Provide the (X, Y) coordinate of the cell's center where the given text is located.  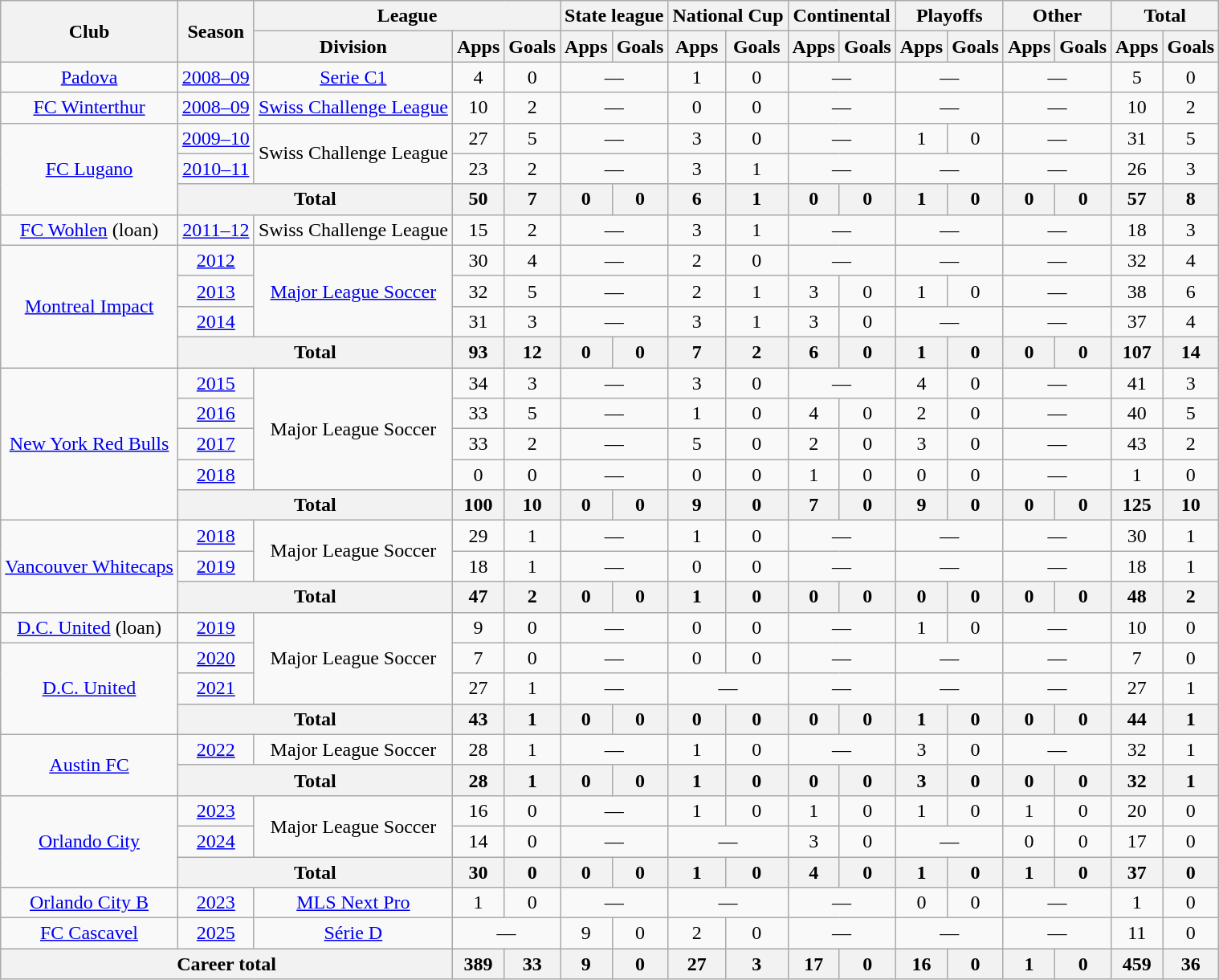
FC Lugano (90, 169)
Série D (353, 933)
Club (90, 31)
Continental (842, 16)
2024 (215, 841)
Playoffs (949, 16)
389 (478, 964)
Montreal Impact (90, 306)
Padova (90, 77)
38 (1137, 291)
8 (1191, 199)
Division (353, 47)
2016 (215, 414)
Austin FC (90, 765)
40 (1137, 414)
National Cup (728, 16)
2020 (215, 658)
2011–12 (215, 230)
Orlando City (90, 841)
44 (1137, 719)
FC Winterthur (90, 108)
FC Wohlen (loan) (90, 230)
11 (1137, 933)
29 (478, 536)
2021 (215, 688)
20 (1137, 811)
MLS Next Pro (353, 903)
2013 (215, 291)
2017 (215, 444)
League (406, 16)
36 (1191, 964)
New York Red Bulls (90, 444)
57 (1137, 199)
47 (478, 597)
125 (1137, 505)
12 (532, 352)
48 (1137, 597)
26 (1137, 169)
100 (478, 505)
93 (478, 352)
41 (1137, 383)
2009–10 (215, 138)
Season (215, 31)
2014 (215, 321)
2025 (215, 933)
D.C. United (loan) (90, 627)
FC Cascavel (90, 933)
50 (478, 199)
15 (478, 230)
107 (1137, 352)
2015 (215, 383)
Other (1057, 16)
Orlando City B (90, 903)
2022 (215, 749)
Serie C1 (353, 77)
Career total (226, 964)
34 (478, 383)
D.C. United (90, 688)
State league (614, 16)
459 (1137, 964)
2012 (215, 260)
2010–11 (215, 169)
Vancouver Whitecaps (90, 566)
23 (478, 169)
